Locate the cell with the specified text and output its (X, Y) center coordinate. 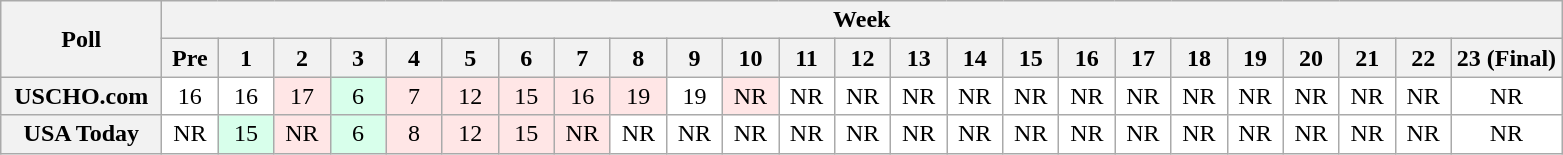
4 (414, 58)
2 (302, 58)
11 (806, 58)
USCHO.com (82, 96)
22 (1423, 58)
23 (Final) (1506, 58)
3 (358, 58)
5 (470, 58)
Week (862, 20)
10 (750, 58)
13 (919, 58)
USA Today (82, 134)
18 (1199, 58)
21 (1367, 58)
14 (975, 58)
Pre (190, 58)
1 (246, 58)
20 (1311, 58)
Poll (82, 39)
9 (694, 58)
